Extract the (x, y) coordinate from the center of the cell holding the provided text.  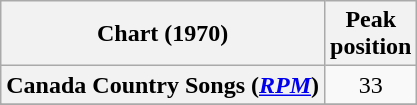
33 (371, 85)
Chart (1970) (163, 34)
Canada Country Songs (RPM) (163, 85)
Peak position (371, 34)
